Output the (x, y) coordinate of the center of the cell containing the given text.  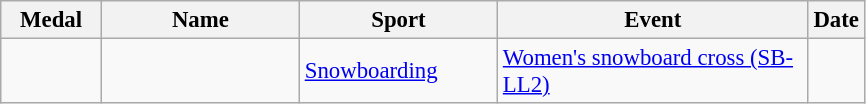
Name (200, 20)
Sport (398, 20)
Women's snowboard cross (SB-LL2) (654, 72)
Event (654, 20)
Snowboarding (398, 72)
Medal (52, 20)
Date (836, 20)
